Return (x, y) of the center of cell containing provided text 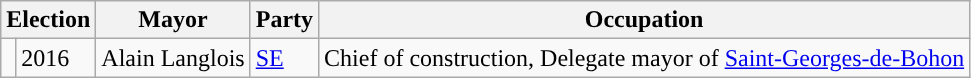
Election (48, 20)
Mayor (173, 20)
Chief of construction, Delegate mayor of Saint-Georges-de-Bohon (644, 58)
2016 (56, 58)
Alain Langlois (173, 58)
Party (284, 20)
SE (284, 58)
Occupation (644, 20)
